Output the [X, Y] coordinate of the center of the cell containing the given text.  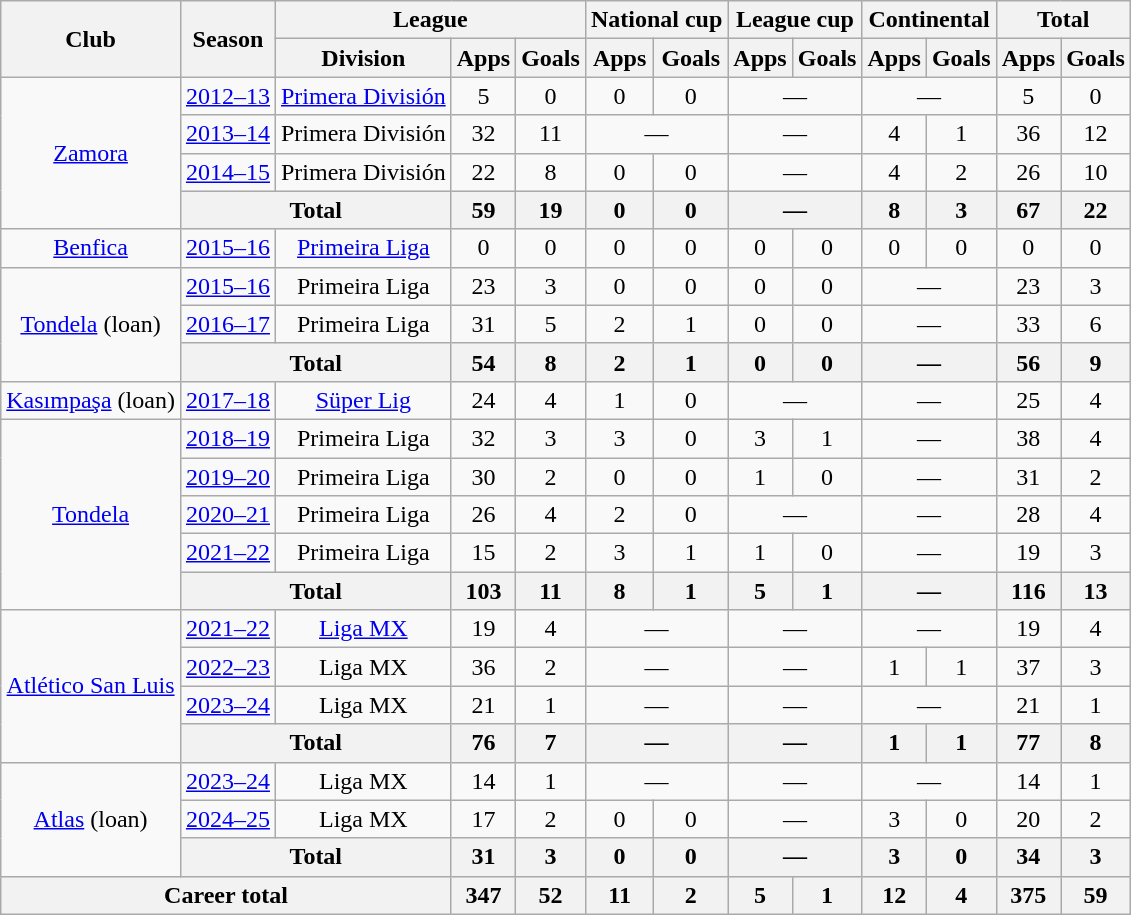
Career total [226, 895]
34 [1028, 857]
116 [1028, 591]
67 [1028, 210]
17 [483, 819]
24 [483, 400]
9 [1096, 362]
Zamora [91, 153]
77 [1028, 743]
2022–23 [228, 667]
37 [1028, 667]
Season [228, 39]
2019–20 [228, 477]
2012–13 [228, 96]
Tondela (loan) [91, 324]
6 [1096, 324]
2017–18 [228, 400]
League [430, 20]
2014–15 [228, 172]
2024–25 [228, 819]
Tondela [91, 514]
25 [1028, 400]
Division [363, 58]
56 [1028, 362]
Kasımpaşa (loan) [91, 400]
375 [1028, 895]
30 [483, 477]
2018–19 [228, 438]
Atlético San Luis [91, 686]
38 [1028, 438]
33 [1028, 324]
Süper Lig [363, 400]
103 [483, 591]
Atlas (loan) [91, 819]
2020–21 [228, 515]
15 [483, 553]
Benfica [91, 248]
28 [1028, 515]
347 [483, 895]
National cup [656, 20]
13 [1096, 591]
Continental [929, 20]
10 [1096, 172]
League cup [795, 20]
2016–17 [228, 324]
76 [483, 743]
2013–14 [228, 134]
52 [551, 895]
7 [551, 743]
54 [483, 362]
Club [91, 39]
20 [1028, 819]
